Capture the cell that displays the provided text and extract its [X, Y] central coordinate. 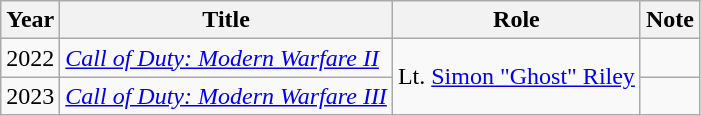
Title [226, 20]
Note [670, 20]
2023 [30, 96]
Year [30, 20]
Role [516, 20]
Call of Duty: Modern Warfare II [226, 58]
Call of Duty: Modern Warfare III [226, 96]
2022 [30, 58]
Lt. Simon "Ghost" Riley [516, 77]
